Identify which cell holds the provided text, then report its (x, y) central coordinate. 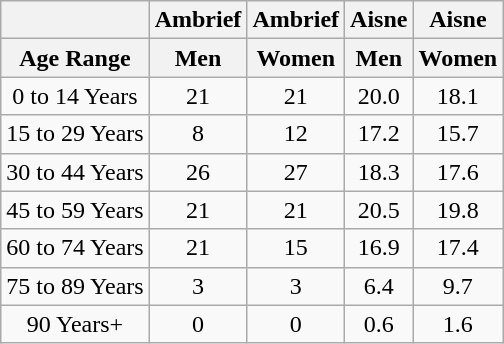
60 to 74 Years (75, 248)
0.6 (379, 324)
1.6 (458, 324)
17.4 (458, 248)
12 (296, 134)
15 to 29 Years (75, 134)
0 to 14 Years (75, 96)
20.5 (379, 210)
75 to 89 Years (75, 286)
20.0 (379, 96)
19.8 (458, 210)
17.6 (458, 172)
18.1 (458, 96)
9.7 (458, 286)
18.3 (379, 172)
27 (296, 172)
90 Years+ (75, 324)
15.7 (458, 134)
17.2 (379, 134)
45 to 59 Years (75, 210)
15 (296, 248)
Age Range (75, 58)
16.9 (379, 248)
26 (198, 172)
6.4 (379, 286)
8 (198, 134)
30 to 44 Years (75, 172)
